Detect which cell encompasses the target text, then output its (x, y) center coordinate. 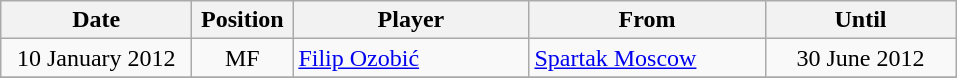
10 January 2012 (96, 58)
Date (96, 20)
30 June 2012 (860, 58)
Position (242, 20)
Spartak Moscow (647, 58)
Until (860, 20)
From (647, 20)
MF (242, 58)
Player (411, 20)
Filip Ozobić (411, 58)
